Identify which cell holds the provided text, then report its [x, y] central coordinate. 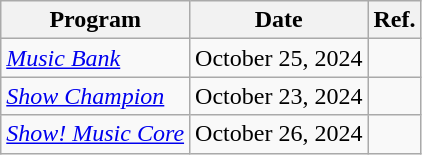
Show! Music Core [96, 134]
October 23, 2024 [279, 96]
Ref. [394, 20]
October 25, 2024 [279, 58]
Music Bank [96, 58]
Date [279, 20]
Show Champion [96, 96]
Program [96, 20]
October 26, 2024 [279, 134]
